Return [X, Y] of the center of cell containing provided text 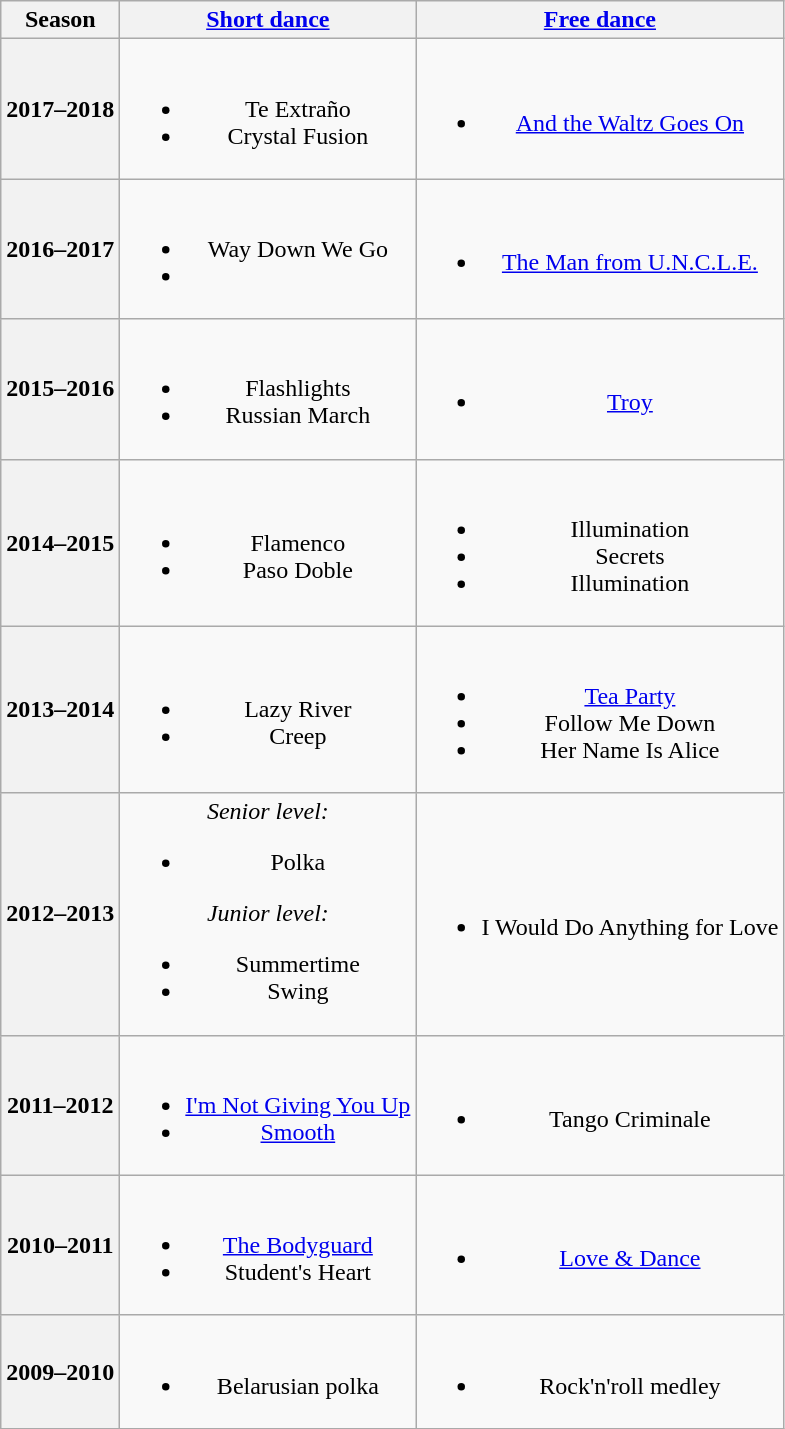
And the Waltz Goes On [600, 109]
Season [60, 20]
2010–2011 [60, 1245]
The BodyguardStudent's Heart [268, 1245]
FlamencoPaso Doble [268, 542]
I'm Not Giving You Up Smooth [268, 1105]
Way Down We Go [268, 249]
Tango Criminale [600, 1105]
The Man from U.N.C.L.E. [600, 249]
2015–2016 [60, 389]
Troy [600, 389]
2011–2012 [60, 1105]
2013–2014 [60, 710]
2009–2010 [60, 1372]
Free dance [600, 20]
Senior level:PolkaJunior level:Summertime Swing [268, 914]
Love & Dance [600, 1245]
Belarusian polka [268, 1372]
Short dance [268, 20]
2014–2015 [60, 542]
Tea Party Follow Me Down Her Name Is Alice [600, 710]
Lazy River Creep [268, 710]
Flashlights Russian March [268, 389]
Illumination Secrets Illumination [600, 542]
Te Extraño Crystal Fusion [268, 109]
Rock'n'roll medley [600, 1372]
2016–2017 [60, 249]
2017–2018 [60, 109]
2012–2013 [60, 914]
I Would Do Anything for Love [600, 914]
